Capture the cell that displays the provided text and extract its [x, y] central coordinate. 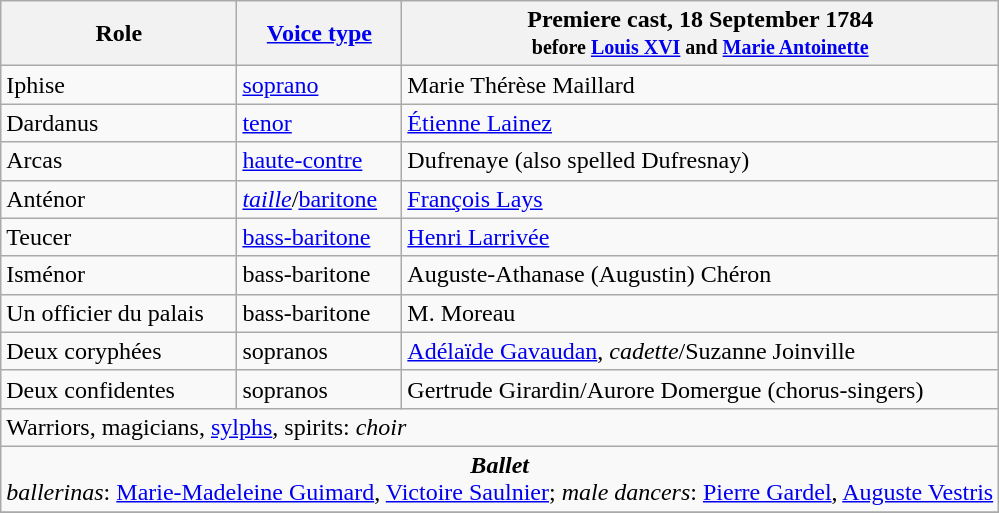
Un officier du palais [119, 313]
Adélaïde Gavaudan, cadette/Suzanne Joinville [700, 351]
M. Moreau [700, 313]
Anténor [119, 199]
taille/baritone [320, 199]
Deux confidentes [119, 389]
Warriors, magicians, sylphs, spirits: choir [500, 427]
Role [119, 34]
Deux coryphées [119, 351]
Gertrude Girardin/Aurore Domergue (chorus-singers) [700, 389]
Étienne Lainez [700, 123]
Dardanus [119, 123]
Balletballerinas: Marie-Madeleine Guimard, Victoire Saulnier; male dancers: Pierre Gardel, Auguste Vestris [500, 478]
Henri Larrivée [700, 237]
tenor [320, 123]
Auguste-Athanase (Augustin) Chéron [700, 275]
Marie Thérèse Maillard [700, 85]
Arcas [119, 161]
Iphise [119, 85]
François Lays [700, 199]
Premiere cast, 18 September 1784before Louis XVI and Marie Antoinette [700, 34]
Teucer [119, 237]
haute-contre [320, 161]
Voice type [320, 34]
Dufrenaye (also spelled Dufresnay) [700, 161]
soprano [320, 85]
Isménor [119, 275]
